Identify which cell holds the provided text, then report its [x, y] central coordinate. 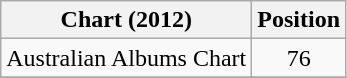
Position [299, 20]
Australian Albums Chart [126, 58]
76 [299, 58]
Chart (2012) [126, 20]
